Capture the cell that displays the provided text and extract its [x, y] central coordinate. 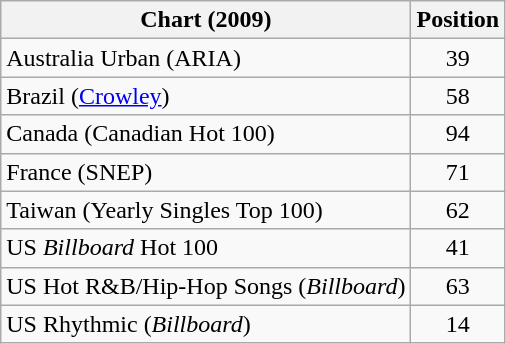
US Rhythmic (Billboard) [206, 324]
58 [458, 96]
14 [458, 324]
63 [458, 286]
US Hot R&B/Hip-Hop Songs (Billboard) [206, 286]
41 [458, 248]
Canada (Canadian Hot 100) [206, 134]
Australia Urban (ARIA) [206, 58]
Chart (2009) [206, 20]
62 [458, 210]
94 [458, 134]
Position [458, 20]
39 [458, 58]
US Billboard Hot 100 [206, 248]
71 [458, 172]
France (SNEP) [206, 172]
Taiwan (Yearly Singles Top 100) [206, 210]
Brazil (Crowley) [206, 96]
